Return the [x, y] coordinate for the center point of the cell that contains the specified text.  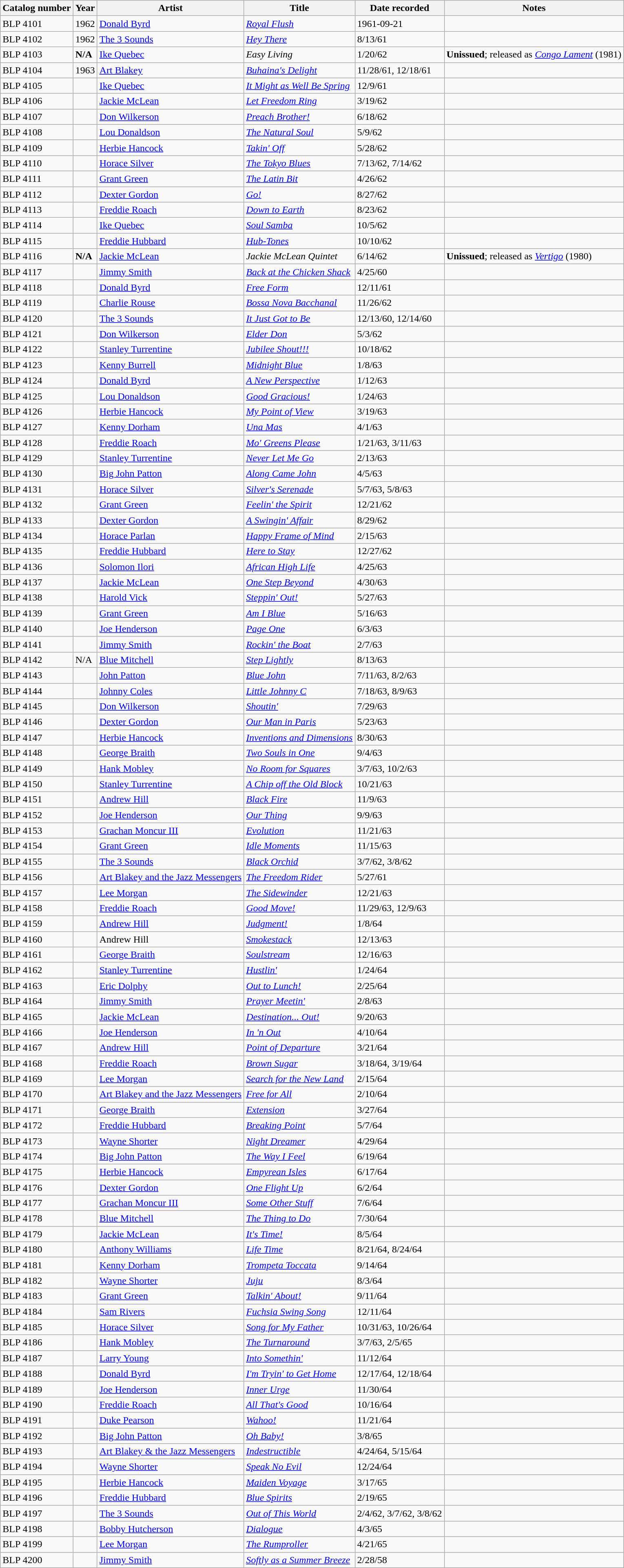
BLP 4188 [37, 1374]
4/10/64 [400, 1032]
9/4/63 [400, 753]
Horace Parlan [170, 536]
The Natural Soul [299, 132]
Evolution [299, 830]
The Freedom Rider [299, 877]
BLP 4132 [37, 505]
11/29/63, 12/9/63 [400, 908]
4/1/63 [400, 427]
Shoutin' [299, 707]
BLP 4110 [37, 163]
BLP 4197 [37, 1513]
4/21/65 [400, 1544]
Year [85, 8]
11/21/63 [400, 830]
BLP 4151 [37, 799]
Date recorded [400, 8]
8/5/64 [400, 1234]
Softly as a Summer Breeze [299, 1560]
Extension [299, 1110]
BLP 4195 [37, 1482]
BLP 4116 [37, 256]
Here to Stay [299, 551]
6/2/64 [400, 1188]
2/19/65 [400, 1498]
2/15/64 [400, 1079]
Harold Vick [170, 598]
Two Souls in One [299, 753]
One Flight Up [299, 1188]
The Rumproller [299, 1544]
1/8/64 [400, 923]
1961-09-21 [400, 24]
7/13/62, 7/14/62 [400, 163]
Artist [170, 8]
BLP 4156 [37, 877]
Black Fire [299, 799]
Notes [534, 8]
12/21/62 [400, 505]
BLP 4111 [37, 179]
12/13/63 [400, 939]
5/16/63 [400, 613]
Brown Sugar [299, 1063]
Hey There [299, 39]
Happy Frame of Mind [299, 536]
5/3/62 [400, 334]
Talkin' About! [299, 1296]
Duke Pearson [170, 1420]
BLP 4123 [37, 365]
BLP 4130 [37, 474]
BLP 4102 [37, 39]
BLP 4198 [37, 1529]
3/18/64, 3/19/64 [400, 1063]
4/30/63 [400, 582]
BLP 4108 [37, 132]
3/7/63, 2/5/65 [400, 1343]
BLP 4159 [37, 923]
4/3/65 [400, 1529]
Back at the Chicken Shack [299, 272]
Kenny Burrell [170, 365]
6/14/62 [400, 256]
Preach Brother! [299, 117]
Elder Don [299, 334]
Night Dreamer [299, 1141]
4/26/62 [400, 179]
BLP 4140 [37, 629]
7/18/63, 8/9/63 [400, 691]
11/26/62 [400, 303]
A New Perspective [299, 380]
BLP 4107 [37, 117]
1/12/63 [400, 380]
Catalog number [37, 8]
BLP 4134 [37, 536]
BLP 4177 [37, 1203]
BLP 4139 [37, 613]
11/15/63 [400, 846]
BLP 4129 [37, 458]
6/17/64 [400, 1172]
BLP 4152 [37, 815]
Jubilee Shout!!! [299, 349]
Our Thing [299, 815]
2/28/58 [400, 1560]
Out to Lunch! [299, 986]
BLP 4166 [37, 1032]
Soulstream [299, 955]
BLP 4175 [37, 1172]
2/7/63 [400, 644]
BLP 4148 [37, 753]
10/21/63 [400, 784]
BLP 4149 [37, 769]
BLP 4118 [37, 287]
2/8/63 [400, 1001]
BLP 4191 [37, 1420]
Black Orchid [299, 861]
6/18/62 [400, 117]
The Latin Bit [299, 179]
BLP 4138 [37, 598]
11/30/64 [400, 1389]
Johnny Coles [170, 691]
BLP 4181 [37, 1265]
Life Time [299, 1250]
5/23/63 [400, 722]
BLP 4106 [37, 101]
A Swingin' Affair [299, 520]
9/11/64 [400, 1296]
4/5/63 [400, 474]
John Patton [170, 675]
BLP 4127 [37, 427]
Let Freedom Ring [299, 101]
BLP 4165 [37, 1017]
8/13/63 [400, 660]
BLP 4194 [37, 1467]
BLP 4114 [37, 225]
12/11/61 [400, 287]
8/23/62 [400, 210]
5/7/64 [400, 1125]
BLP 4131 [37, 489]
Bossa Nova Bacchanal [299, 303]
Steppin' Out! [299, 598]
3/7/62, 3/8/62 [400, 861]
BLP 4179 [37, 1234]
Inventions and Dimensions [299, 738]
3/19/63 [400, 411]
2/25/64 [400, 986]
Never Let Me Go [299, 458]
Bobby Hutcherson [170, 1529]
10/5/62 [400, 225]
BLP 4104 [37, 70]
The Tokyo Blues [299, 163]
5/9/62 [400, 132]
8/29/62 [400, 520]
BLP 4154 [37, 846]
BLP 4142 [37, 660]
It Just Got to Be [299, 318]
Hustlin' [299, 970]
The Way I Feel [299, 1156]
In 'n Out [299, 1032]
4/29/64 [400, 1141]
Oh Baby! [299, 1435]
BLP 4173 [37, 1141]
Judgment! [299, 923]
BLP 4161 [37, 955]
I'm Tryin' to Get Home [299, 1374]
BLP 4164 [37, 1001]
BLP 4160 [37, 939]
11/21/64 [400, 1420]
All That's Good [299, 1405]
Blue Spirits [299, 1498]
BLP 4172 [37, 1125]
Fuchsia Swing Song [299, 1312]
African High Life [299, 567]
It's Time! [299, 1234]
7/29/63 [400, 707]
Good Move! [299, 908]
My Point of View [299, 411]
Unissued; released as Congo Lament (1981) [534, 55]
BLP 4105 [37, 86]
1/20/62 [400, 55]
8/3/64 [400, 1281]
Art Blakey & the Jazz Messengers [170, 1451]
BLP 4122 [37, 349]
1963 [85, 70]
BLP 4103 [37, 55]
1/21/63, 3/11/63 [400, 442]
11/28/61, 12/18/61 [400, 70]
One Step Beyond [299, 582]
1/24/64 [400, 970]
3/21/64 [400, 1048]
Royal Flush [299, 24]
Dialogue [299, 1529]
Title [299, 8]
BLP 4192 [37, 1435]
Song for My Father [299, 1327]
BLP 4168 [37, 1063]
9/20/63 [400, 1017]
7/6/64 [400, 1203]
Little Johnny C [299, 691]
BLP 4109 [37, 148]
11/9/63 [400, 799]
BLP 4137 [37, 582]
2/15/63 [400, 536]
The Turnaround [299, 1343]
BLP 4174 [37, 1156]
Buhaina's Delight [299, 70]
BLP 4121 [37, 334]
BLP 4157 [37, 892]
5/7/63, 5/8/63 [400, 489]
BLP 4193 [37, 1451]
Am I Blue [299, 613]
2/4/62, 3/7/62, 3/8/62 [400, 1513]
BLP 4170 [37, 1094]
5/27/61 [400, 877]
Charlie Rouse [170, 303]
Point of Departure [299, 1048]
12/16/63 [400, 955]
Along Came John [299, 474]
12/9/61 [400, 86]
Empyrean Isles [299, 1172]
2/13/63 [400, 458]
Good Gracious! [299, 396]
8/30/63 [400, 738]
9/14/64 [400, 1265]
Jackie McLean Quintet [299, 256]
Step Lightly [299, 660]
BLP 4158 [37, 908]
Art Blakey [170, 70]
12/11/64 [400, 1312]
12/13/60, 12/14/60 [400, 318]
12/17/64, 12/18/64 [400, 1374]
11/12/64 [400, 1358]
8/27/62 [400, 194]
8/13/61 [400, 39]
BLP 4176 [37, 1188]
5/27/63 [400, 598]
BLP 4186 [37, 1343]
4/24/64, 5/15/64 [400, 1451]
Into Somethin' [299, 1358]
Go! [299, 194]
3/8/65 [400, 1435]
Destination... Out! [299, 1017]
Inner Urge [299, 1389]
3/17/65 [400, 1482]
3/27/64 [400, 1110]
BLP 4199 [37, 1544]
7/30/64 [400, 1219]
Some Other Stuff [299, 1203]
Blue John [299, 675]
BLP 4167 [37, 1048]
Takin' Off [299, 148]
Breaking Point [299, 1125]
9/9/63 [400, 815]
BLP 4163 [37, 986]
7/11/63, 8/2/63 [400, 675]
12/24/64 [400, 1467]
Midnight Blue [299, 365]
10/18/62 [400, 349]
Out of This World [299, 1513]
10/10/62 [400, 241]
BLP 4120 [37, 318]
Easy Living [299, 55]
BLP 4184 [37, 1312]
BLP 4182 [37, 1281]
BLP 4189 [37, 1389]
Unissued; released as Vertigo (1980) [534, 256]
BLP 4183 [37, 1296]
6/3/63 [400, 629]
Maiden Voyage [299, 1482]
BLP 4169 [37, 1079]
12/21/63 [400, 892]
Trompeta Toccata [299, 1265]
BLP 4190 [37, 1405]
BLP 4125 [37, 396]
Smokestack [299, 939]
BLP 4144 [37, 691]
BLP 4101 [37, 24]
10/31/63, 10/26/64 [400, 1327]
Down to Earth [299, 210]
It Might as Well Be Spring [299, 86]
Page One [299, 629]
BLP 4147 [37, 738]
Solomon Ilori [170, 567]
BLP 4171 [37, 1110]
Eric Dolphy [170, 986]
BLP 4136 [37, 567]
12/27/62 [400, 551]
Soul Samba [299, 225]
Feelin' the Spirit [299, 505]
Mo' Greens Please [299, 442]
10/16/64 [400, 1405]
BLP 4143 [37, 675]
BLP 4141 [37, 644]
Idle Moments [299, 846]
BLP 4196 [37, 1498]
No Room for Squares [299, 769]
Hub-Tones [299, 241]
BLP 4128 [37, 442]
Rockin' the Boat [299, 644]
BLP 4155 [37, 861]
BLP 4112 [37, 194]
Larry Young [170, 1358]
BLP 4115 [37, 241]
3/7/63, 10/2/63 [400, 769]
Indestructible [299, 1451]
BLP 4133 [37, 520]
4/25/63 [400, 567]
BLP 4146 [37, 722]
BLP 4113 [37, 210]
Silver's Serenade [299, 489]
BLP 4124 [37, 380]
Anthony Williams [170, 1250]
Our Man in Paris [299, 722]
Juju [299, 1281]
Prayer Meetin' [299, 1001]
1/24/63 [400, 396]
A Chip off the Old Block [299, 784]
BLP 4200 [37, 1560]
BLP 4185 [37, 1327]
8/21/64, 8/24/64 [400, 1250]
BLP 4187 [37, 1358]
BLP 4135 [37, 551]
BLP 4126 [37, 411]
BLP 4180 [37, 1250]
Wahoo! [299, 1420]
3/19/62 [400, 101]
6/19/64 [400, 1156]
Sam Rivers [170, 1312]
BLP 4145 [37, 707]
Search for the New Land [299, 1079]
Una Mas [299, 427]
BLP 4119 [37, 303]
BLP 4117 [37, 272]
BLP 4178 [37, 1219]
Speak No Evil [299, 1467]
5/28/62 [400, 148]
Free Form [299, 287]
The Sidewinder [299, 892]
BLP 4153 [37, 830]
Free for All [299, 1094]
BLP 4150 [37, 784]
BLP 4162 [37, 970]
The Thing to Do [299, 1219]
2/10/64 [400, 1094]
4/25/60 [400, 272]
1/8/63 [400, 365]
